Locate the cell with the specified text and output its (X, Y) center coordinate. 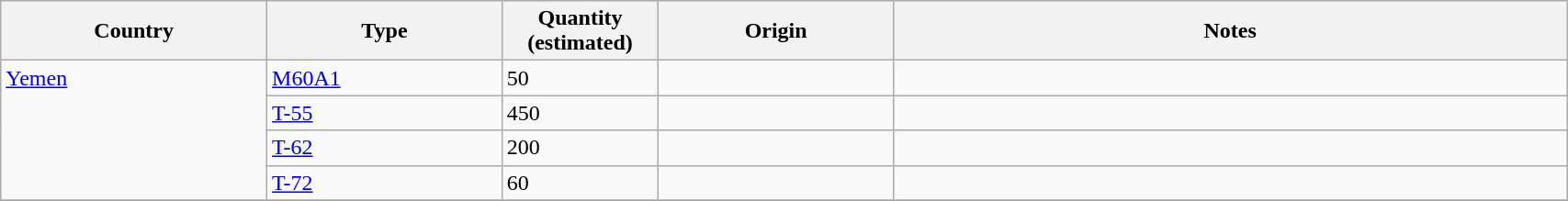
Quantity (estimated) (580, 31)
450 (580, 113)
50 (580, 78)
T-55 (385, 113)
Yemen (134, 130)
Type (385, 31)
60 (580, 183)
T-62 (385, 148)
Notes (1231, 31)
M60A1 (385, 78)
T-72 (385, 183)
Country (134, 31)
200 (580, 148)
Origin (776, 31)
